Scan for the cell matching the given text and deliver its [x, y] coordinate at center. 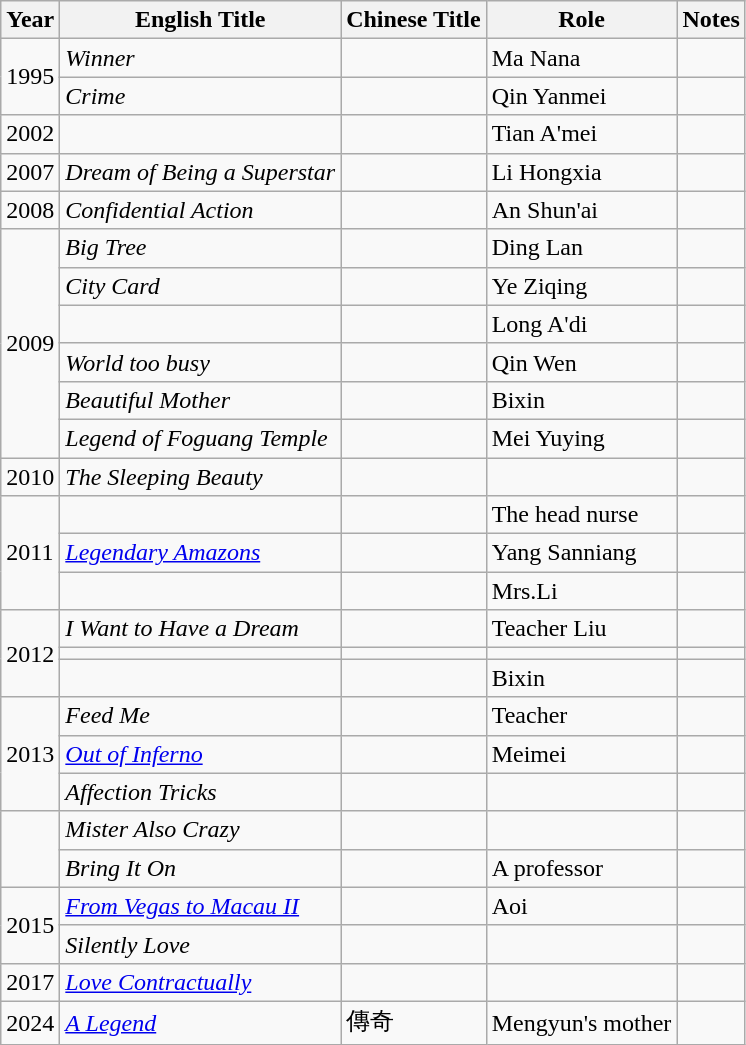
I Want to Have a Dream [200, 629]
2013 [30, 754]
1995 [30, 77]
Chinese Title [414, 20]
2010 [30, 477]
A professor [582, 868]
Feed Me [200, 716]
A Legend [200, 1022]
Aoi [582, 906]
Year [30, 20]
2011 [30, 553]
Out of Inferno [200, 754]
Meimei [582, 754]
Ding Lan [582, 248]
Tian A'mei [582, 134]
Qin Yanmei [582, 96]
World too busy [200, 362]
Love Contractually [200, 982]
2017 [30, 982]
Affection Tricks [200, 792]
From Vegas to Macau II [200, 906]
Qin Wen [582, 362]
Legend of Foguang Temple [200, 438]
2009 [30, 343]
2007 [30, 172]
English Title [200, 20]
Teacher Liu [582, 629]
2002 [30, 134]
傳奇 [414, 1022]
2024 [30, 1022]
Mister Also Crazy [200, 830]
2008 [30, 210]
An Shun'ai [582, 210]
Crime [200, 96]
Legendary Amazons [200, 553]
Teacher [582, 716]
Bring It On [200, 868]
Beautiful Mother [200, 400]
Silently Love [200, 944]
2015 [30, 925]
Big Tree [200, 248]
Yang Sanniang [582, 553]
2012 [30, 654]
Confidential Action [200, 210]
Long A'di [582, 324]
City Card [200, 286]
Role [582, 20]
Winner [200, 58]
The head nurse [582, 515]
Li Hongxia [582, 172]
Mengyun's mother [582, 1022]
Notes [711, 20]
Ma Nana [582, 58]
Dream of Being a Superstar [200, 172]
The Sleeping Beauty [200, 477]
Ye Ziqing [582, 286]
Mrs.Li [582, 591]
Mei Yuying [582, 438]
